Locate the cell with the specified text and output its (X, Y) center coordinate. 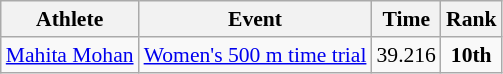
Time (406, 19)
Event (256, 19)
10th (472, 55)
Mahita Mohan (70, 55)
Rank (472, 19)
Women's 500 m time trial (256, 55)
39.216 (406, 55)
Athlete (70, 19)
